From the cell containing the given text, extract its center point as (X, Y) coordinate. 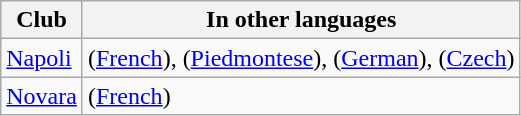
Novara (42, 96)
In other languages (301, 20)
(French) (301, 96)
Napoli (42, 58)
Club (42, 20)
(French), (Piedmontese), (German), (Czech) (301, 58)
